For the text-containing cell, return its midpoint in (x, y) coordinate format. 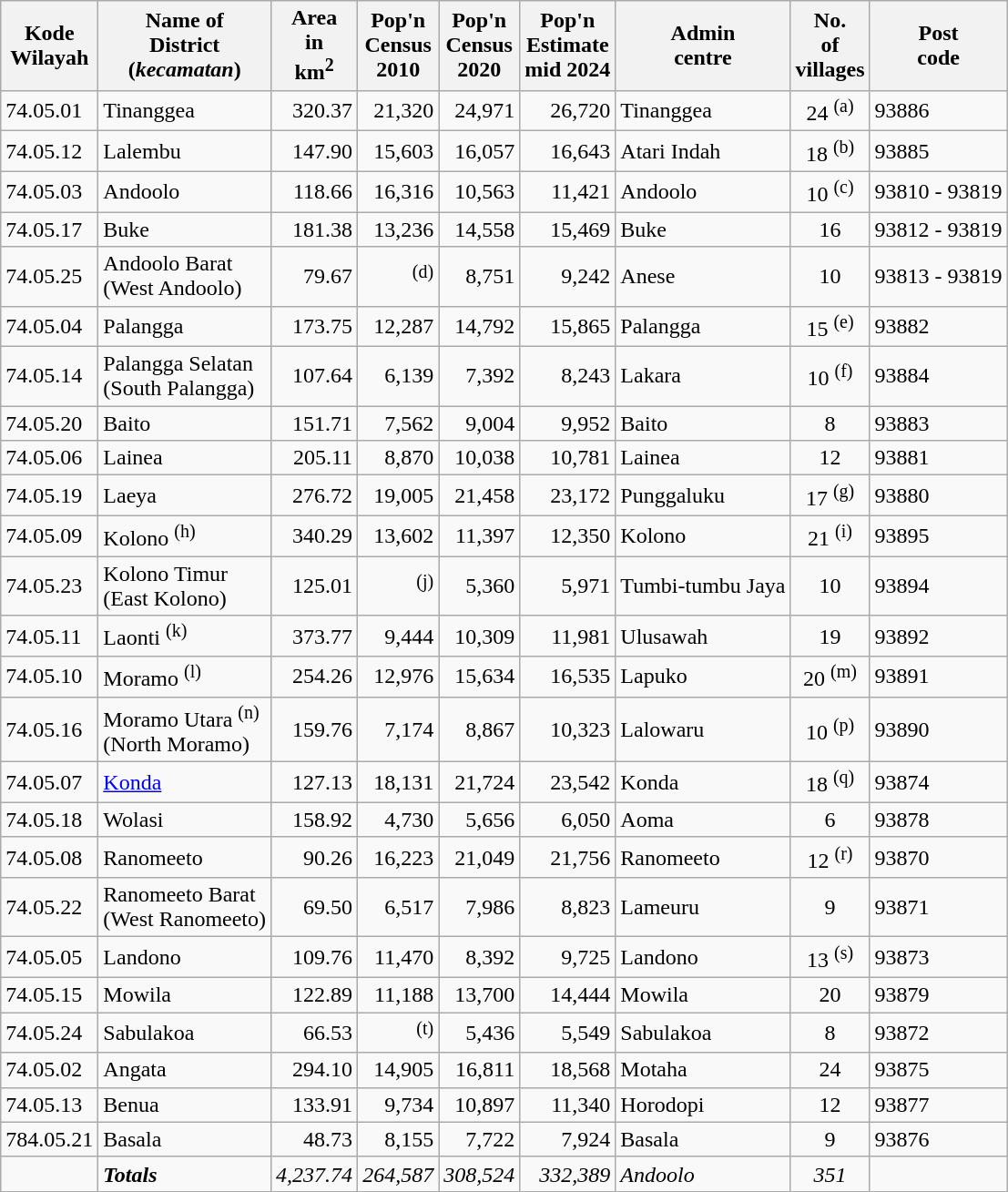
9,242 (568, 277)
18 (b) (830, 151)
74.05.13 (49, 1105)
264,587 (399, 1174)
10 (c) (830, 191)
12,287 (399, 326)
74.05.18 (49, 820)
23,172 (568, 495)
332,389 (568, 1174)
13,602 (399, 535)
12,976 (399, 678)
20 (m) (830, 678)
74.05.15 (49, 994)
Atari Indah (703, 151)
16,223 (399, 858)
93875 (938, 1070)
21,724 (479, 783)
159.76 (315, 729)
93880 (938, 495)
10,897 (479, 1105)
784.05.21 (49, 1139)
118.66 (315, 191)
74.05.06 (49, 458)
66.53 (315, 1033)
16,811 (479, 1070)
10,781 (568, 458)
8,867 (479, 729)
74.05.24 (49, 1033)
Angata (185, 1070)
340.29 (315, 535)
10,038 (479, 458)
93870 (938, 858)
Area in km2 (315, 46)
93810 - 93819 (938, 191)
7,392 (479, 377)
48.73 (315, 1139)
Kolono (703, 535)
93885 (938, 151)
8,155 (399, 1139)
74.05.09 (49, 535)
74.05.11 (49, 636)
16,535 (568, 678)
18,568 (568, 1070)
69.50 (315, 907)
Anese (703, 277)
93895 (938, 535)
16,316 (399, 191)
Laonti (k) (185, 636)
10,323 (568, 729)
74.05.22 (49, 907)
125.01 (315, 586)
308,524 (479, 1174)
10 (f) (830, 377)
93874 (938, 783)
6,139 (399, 377)
5,971 (568, 586)
Wolasi (185, 820)
Kolono Timur (East Kolono) (185, 586)
Andoolo Barat (West Andoolo) (185, 277)
93890 (938, 729)
9,444 (399, 636)
373.77 (315, 636)
Laeya (185, 495)
14,792 (479, 326)
Lakara (703, 377)
15,634 (479, 678)
74.05.16 (49, 729)
74.05.20 (49, 423)
6 (830, 820)
Palangga Selatan (South Palangga) (185, 377)
254.26 (315, 678)
7,722 (479, 1139)
7,986 (479, 907)
93882 (938, 326)
21,049 (479, 858)
74.05.08 (49, 858)
74.05.02 (49, 1070)
93884 (938, 377)
(d) (399, 277)
No.ofvillages (830, 46)
Pop'nCensus2020 (479, 46)
Ranomeeto Barat (West Ranomeeto) (185, 907)
13,236 (399, 229)
9,952 (568, 423)
5,656 (479, 820)
10,309 (479, 636)
Lapuko (703, 678)
Pop'nCensus2010 (399, 46)
276.72 (315, 495)
17 (g) (830, 495)
5,436 (479, 1033)
109.76 (315, 958)
26,720 (568, 111)
4,237.74 (315, 1174)
122.89 (315, 994)
7,174 (399, 729)
Ulusawah (703, 636)
12,350 (568, 535)
93872 (938, 1033)
173.75 (315, 326)
8,243 (568, 377)
9,734 (399, 1105)
Lameuru (703, 907)
Horodopi (703, 1105)
151.71 (315, 423)
107.64 (315, 377)
Aoma (703, 820)
93878 (938, 820)
93871 (938, 907)
93881 (938, 458)
93813 - 93819 (938, 277)
(j) (399, 586)
74.05.12 (49, 151)
19,005 (399, 495)
24 (a) (830, 111)
127.13 (315, 783)
Benua (185, 1105)
93877 (938, 1105)
74.05.03 (49, 191)
9,725 (568, 958)
93892 (938, 636)
Tumbi-tumbu Jaya (703, 586)
93873 (938, 958)
93812 - 93819 (938, 229)
18,131 (399, 783)
Motaha (703, 1070)
13,700 (479, 994)
15,865 (568, 326)
4,730 (399, 820)
6,050 (568, 820)
11,470 (399, 958)
93883 (938, 423)
19 (830, 636)
8,392 (479, 958)
Name ofDistrict(kecamatan) (185, 46)
(t) (399, 1033)
74.05.23 (49, 586)
15,603 (399, 151)
147.90 (315, 151)
15,469 (568, 229)
74.05.19 (49, 495)
9,004 (479, 423)
Moramo (l) (185, 678)
21,458 (479, 495)
74.05.04 (49, 326)
7,924 (568, 1139)
Totals (185, 1174)
11,188 (399, 994)
181.38 (315, 229)
93879 (938, 994)
93894 (938, 586)
93876 (938, 1139)
79.67 (315, 277)
6,517 (399, 907)
93886 (938, 111)
320.37 (315, 111)
Kode Wilayah (49, 46)
14,444 (568, 994)
10 (p) (830, 729)
158.92 (315, 820)
294.10 (315, 1070)
5,549 (568, 1033)
16,643 (568, 151)
Punggaluku (703, 495)
8,823 (568, 907)
14,905 (399, 1070)
351 (830, 1174)
74.05.25 (49, 277)
24 (830, 1070)
74.05.07 (49, 783)
133.91 (315, 1105)
21,320 (399, 111)
7,562 (399, 423)
12 (r) (830, 858)
Pop'nEstimatemid 2024 (568, 46)
15 (e) (830, 326)
18 (q) (830, 783)
74.05.17 (49, 229)
21 (i) (830, 535)
74.05.01 (49, 111)
93891 (938, 678)
11,981 (568, 636)
11,421 (568, 191)
Kolono (h) (185, 535)
16,057 (479, 151)
14,558 (479, 229)
Moramo Utara (n) (North Moramo) (185, 729)
21,756 (568, 858)
11,397 (479, 535)
90.26 (315, 858)
Postcode (938, 46)
20 (830, 994)
74.05.14 (49, 377)
5,360 (479, 586)
24,971 (479, 111)
Lalembu (185, 151)
10,563 (479, 191)
16 (830, 229)
Lalowaru (703, 729)
74.05.05 (49, 958)
13 (s) (830, 958)
205.11 (315, 458)
23,542 (568, 783)
Admincentre (703, 46)
8,751 (479, 277)
8,870 (399, 458)
11,340 (568, 1105)
74.05.10 (49, 678)
